Return [X, Y] of the center of cell containing provided text 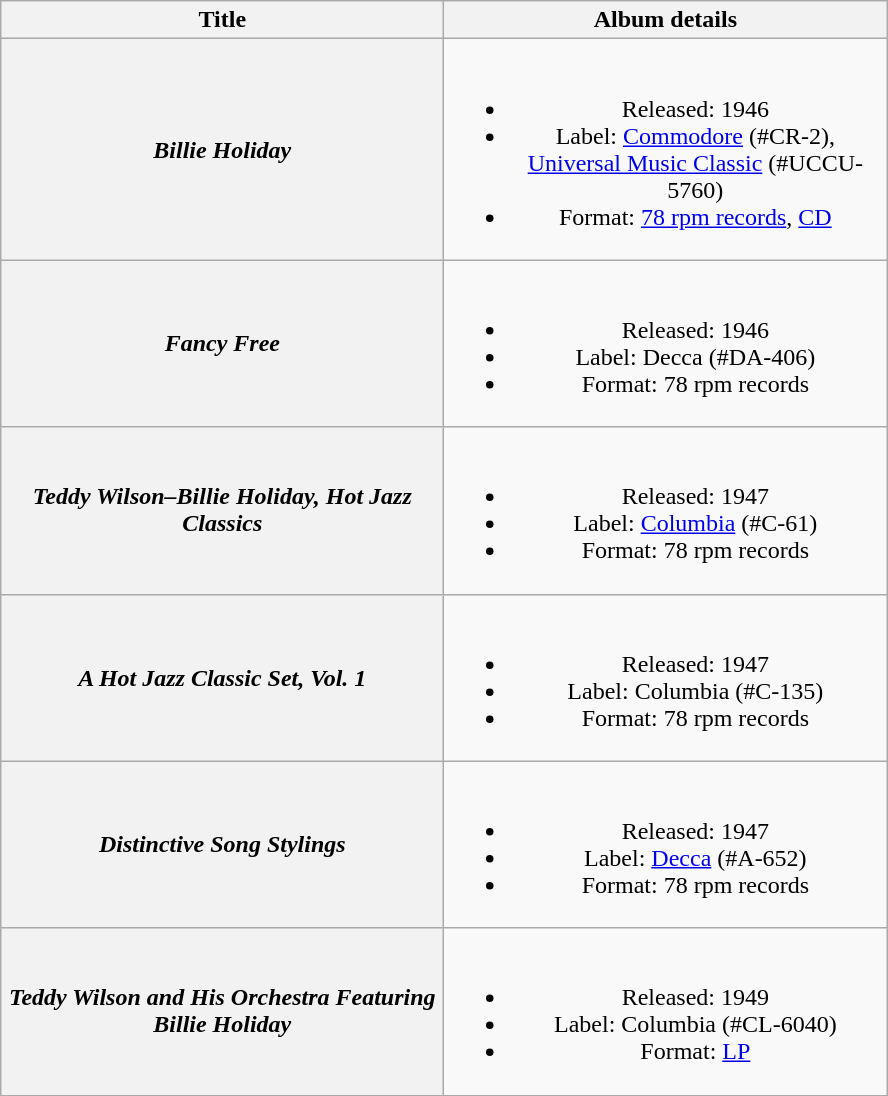
Fancy Free [222, 344]
Released: 1946Label: Commodore (#CR-2), Universal Music Classic (#UCCU-5760)Format: 78 rpm records, CD [666, 150]
A Hot Jazz Classic Set, Vol. 1 [222, 678]
Released: 1946Label: Decca (#DA-406)Format: 78 rpm records [666, 344]
Distinctive Song Stylings [222, 844]
Released: 1947Label: Columbia (#C-135)Format: 78 rpm records [666, 678]
Teddy Wilson–Billie Holiday, Hot Jazz Classics [222, 510]
Teddy Wilson and His Orchestra Featuring Billie Holiday [222, 1012]
Title [222, 20]
Album details [666, 20]
Released: 1947Label: Columbia (#C-61)Format: 78 rpm records [666, 510]
Released: 1947Label: Decca (#A-652)Format: 78 rpm records [666, 844]
Released: 1949Label: Columbia (#CL-6040)Format: LP [666, 1012]
Billie Holiday [222, 150]
